Search for the cell housing the specified text and yield its (x, y) center coordinate. 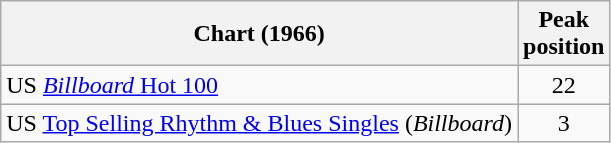
22 (564, 85)
Chart (1966) (260, 34)
US Billboard Hot 100 (260, 85)
Peakposition (564, 34)
3 (564, 123)
US Top Selling Rhythm & Blues Singles (Billboard) (260, 123)
